Determine the [x, y] coordinate at the center of the cell enclosing the given text.  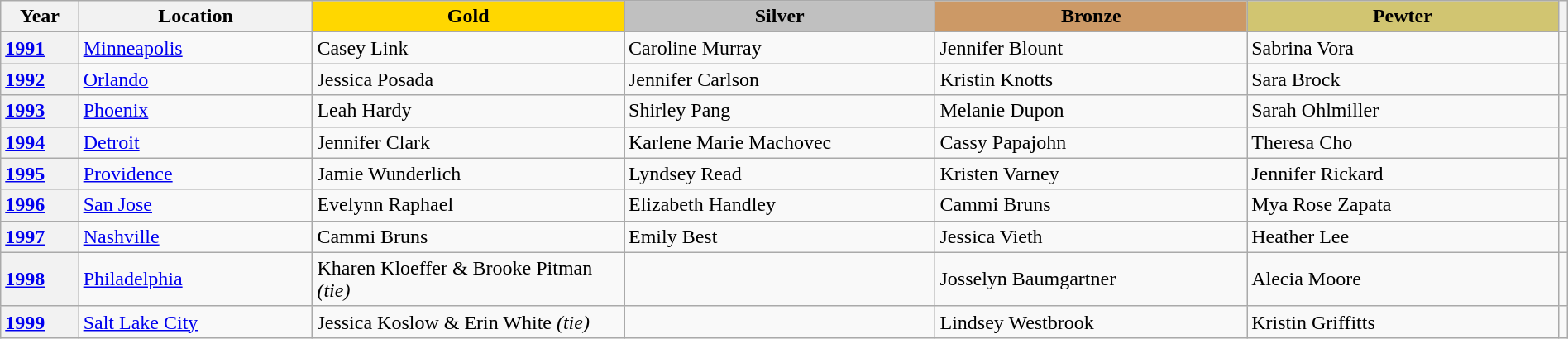
Year [40, 17]
Shirley Pang [779, 111]
Pewter [1403, 17]
Jessica Posada [468, 79]
Orlando [195, 79]
Minneapolis [195, 48]
1993 [40, 111]
Evelynn Raphael [468, 205]
Caroline Murray [779, 48]
Elizabeth Handley [779, 205]
Kristen Varney [1092, 174]
Sarah Ohlmiller [1403, 111]
Kharen Kloeffer & Brooke Pitman (tie) [468, 279]
Lindsey Westbrook [1092, 322]
1996 [40, 205]
Lyndsey Read [779, 174]
Cassy Papajohn [1092, 142]
Detroit [195, 142]
Mya Rose Zapata [1403, 205]
Jennifer Clark [468, 142]
Location [195, 17]
Silver [779, 17]
1998 [40, 279]
Leah Hardy [468, 111]
Bronze [1092, 17]
Josselyn Baumgartner [1092, 279]
Kristin Knotts [1092, 79]
Jessica Koslow & Erin White (tie) [468, 322]
1997 [40, 236]
Providence [195, 174]
1994 [40, 142]
San Jose [195, 205]
Philadelphia [195, 279]
Jennifer Blount [1092, 48]
Gold [468, 17]
Jennifer Carlson [779, 79]
1992 [40, 79]
Phoenix [195, 111]
Karlene Marie Machovec [779, 142]
Sabrina Vora [1403, 48]
Jessica Vieth [1092, 236]
Theresa Cho [1403, 142]
Jennifer Rickard [1403, 174]
1999 [40, 322]
Casey Link [468, 48]
Sara Brock [1403, 79]
1991 [40, 48]
Jamie Wunderlich [468, 174]
Emily Best [779, 236]
Heather Lee [1403, 236]
Alecia Moore [1403, 279]
Nashville [195, 236]
1995 [40, 174]
Melanie Dupon [1092, 111]
Kristin Griffitts [1403, 322]
Salt Lake City [195, 322]
